Return (X, Y) of the center of cell containing provided text 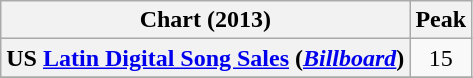
Peak (441, 20)
15 (441, 58)
US Latin Digital Song Sales (Billboard) (206, 58)
Chart (2013) (206, 20)
